Scan for the cell matching the given text and deliver its [x, y] coordinate at center. 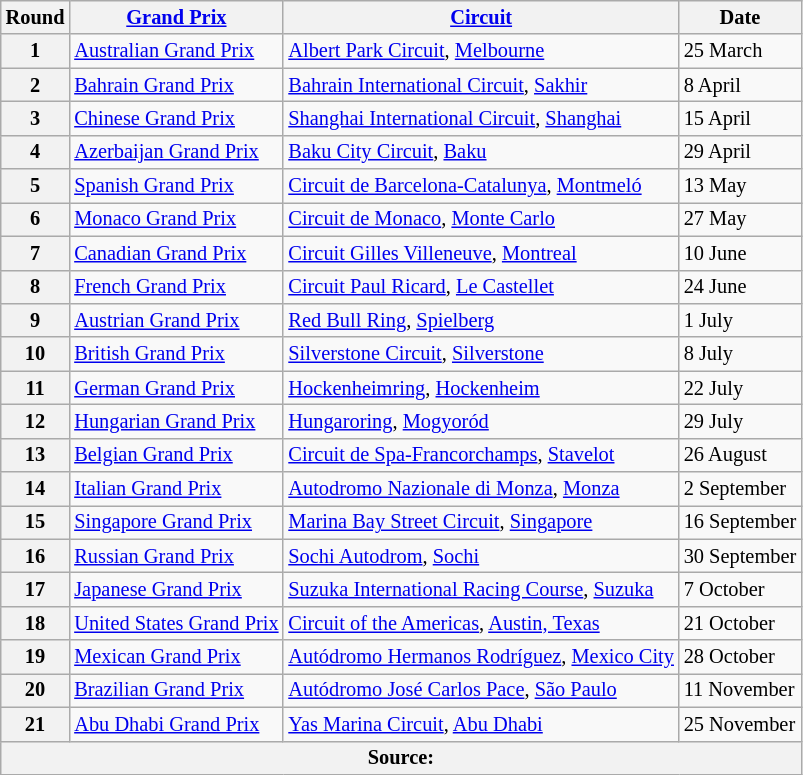
Chinese Grand Prix [176, 118]
Circuit de Spa-Francorchamps, Stavelot [480, 455]
13 May [740, 186]
6 [36, 219]
7 October [740, 589]
28 October [740, 657]
Autódromo José Carlos Pace, São Paulo [480, 690]
Canadian Grand Prix [176, 253]
16 [36, 556]
Bahrain International Circuit, Sakhir [480, 85]
3 [36, 118]
1 July [740, 320]
Brazilian Grand Prix [176, 690]
13 [36, 455]
German Grand Prix [176, 388]
Round [36, 17]
10 June [740, 253]
25 November [740, 724]
Hockenheimring, Hockenheim [480, 388]
Japanese Grand Prix [176, 589]
Abu Dhabi Grand Prix [176, 724]
British Grand Prix [176, 354]
Circuit Gilles Villeneuve, Montreal [480, 253]
4 [36, 152]
21 October [740, 623]
Hungarian Grand Prix [176, 421]
Date [740, 17]
Source: [401, 758]
Circuit of the Americas, Austin, Texas [480, 623]
8 [36, 287]
Yas Marina Circuit, Abu Dhabi [480, 724]
10 [36, 354]
Russian Grand Prix [176, 556]
8 July [740, 354]
Azerbaijan Grand Prix [176, 152]
Circuit Paul Ricard, Le Castellet [480, 287]
19 [36, 657]
Autodromo Nazionale di Monza, Monza [480, 489]
17 [36, 589]
Austrian Grand Prix [176, 320]
20 [36, 690]
Hungaroring, Mogyoród [480, 421]
5 [36, 186]
Baku City Circuit, Baku [480, 152]
Monaco Grand Prix [176, 219]
7 [36, 253]
1 [36, 51]
Autódromo Hermanos Rodríguez, Mexico City [480, 657]
8 April [740, 85]
Belgian Grand Prix [176, 455]
Australian Grand Prix [176, 51]
Singapore Grand Prix [176, 522]
Suzuka International Racing Course, Suzuka [480, 589]
21 [36, 724]
11 [36, 388]
24 June [740, 287]
25 March [740, 51]
16 September [740, 522]
12 [36, 421]
18 [36, 623]
2 [36, 85]
Circuit [480, 17]
Grand Prix [176, 17]
Spanish Grand Prix [176, 186]
Circuit de Monaco, Monte Carlo [480, 219]
15 April [740, 118]
15 [36, 522]
26 August [740, 455]
Marina Bay Street Circuit, Singapore [480, 522]
Sochi Autodrom, Sochi [480, 556]
Italian Grand Prix [176, 489]
Shanghai International Circuit, Shanghai [480, 118]
Mexican Grand Prix [176, 657]
Silverstone Circuit, Silverstone [480, 354]
United States Grand Prix [176, 623]
Bahrain Grand Prix [176, 85]
27 May [740, 219]
Circuit de Barcelona-Catalunya, Montmeló [480, 186]
2 September [740, 489]
30 September [740, 556]
French Grand Prix [176, 287]
14 [36, 489]
29 April [740, 152]
Red Bull Ring, Spielberg [480, 320]
9 [36, 320]
22 July [740, 388]
29 July [740, 421]
Albert Park Circuit, Melbourne [480, 51]
11 November [740, 690]
